Search for the cell housing the specified text and yield its (x, y) center coordinate. 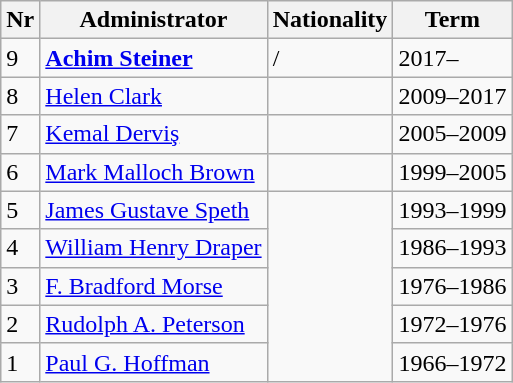
1993–1999 (452, 210)
1 (20, 362)
Nationality (330, 20)
1999–2005 (452, 172)
Mark Malloch Brown (154, 172)
Nr (20, 20)
2017– (452, 58)
1976–1986 (452, 286)
2009–2017 (452, 96)
Term (452, 20)
8 (20, 96)
James Gustave Speth (154, 210)
1972–1976 (452, 324)
6 (20, 172)
3 (20, 286)
Paul G. Hoffman (154, 362)
1966–1972 (452, 362)
/ (330, 58)
4 (20, 248)
Achim Steiner (154, 58)
7 (20, 134)
2005–2009 (452, 134)
Helen Clark (154, 96)
Rudolph A. Peterson (154, 324)
F. Bradford Morse (154, 286)
William Henry Draper (154, 248)
9 (20, 58)
1986–1993 (452, 248)
Administrator (154, 20)
Kemal Derviş (154, 134)
2 (20, 324)
5 (20, 210)
